Identify which cell holds the provided text, then report its (x, y) central coordinate. 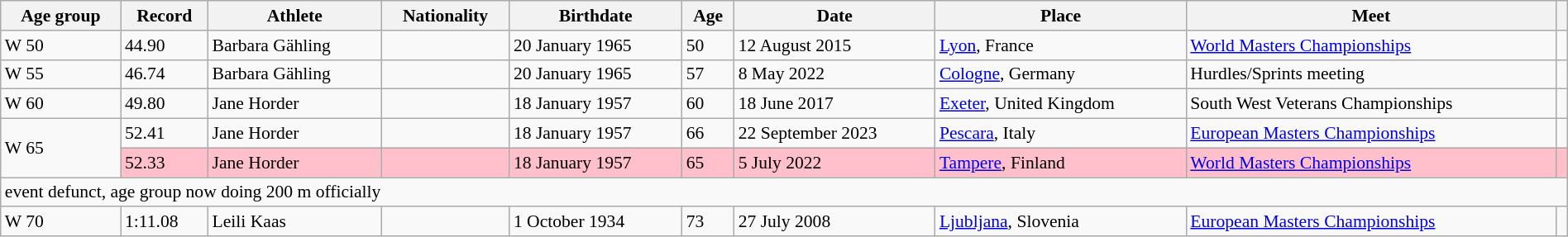
W 70 (61, 222)
Lyon, France (1060, 45)
Tampere, Finland (1060, 163)
W 65 (61, 149)
Nationality (445, 16)
Age (708, 16)
W 60 (61, 104)
Leili Kaas (295, 222)
44.90 (165, 45)
60 (708, 104)
52.41 (165, 134)
52.33 (165, 163)
50 (708, 45)
W 50 (61, 45)
Date (835, 16)
Meet (1371, 16)
W 55 (61, 74)
Age group (61, 16)
event defunct, age group now doing 200 m officially (784, 192)
Hurdles/Sprints meeting (1371, 74)
Exeter, United Kingdom (1060, 104)
Athlete (295, 16)
Pescara, Italy (1060, 134)
5 July 2022 (835, 163)
Ljubljana, Slovenia (1060, 222)
65 (708, 163)
1 October 1934 (595, 222)
27 July 2008 (835, 222)
South West Veterans Championships (1371, 104)
18 June 2017 (835, 104)
12 August 2015 (835, 45)
22 September 2023 (835, 134)
57 (708, 74)
Cologne, Germany (1060, 74)
46.74 (165, 74)
49.80 (165, 104)
Place (1060, 16)
73 (708, 222)
Record (165, 16)
8 May 2022 (835, 74)
Birthdate (595, 16)
66 (708, 134)
1:11.08 (165, 222)
